Locate the cell with the specified text and output its [x, y] center coordinate. 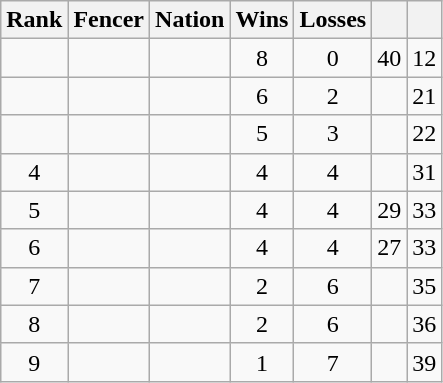
Losses [333, 20]
40 [390, 58]
3 [333, 134]
21 [424, 96]
27 [390, 248]
9 [34, 362]
39 [424, 362]
36 [424, 324]
1 [262, 362]
Wins [262, 20]
35 [424, 286]
29 [390, 210]
Fencer [109, 20]
22 [424, 134]
31 [424, 172]
Nation [190, 20]
0 [333, 58]
12 [424, 58]
Rank [34, 20]
